Provide the [x, y] coordinate of the cell's center where the given text is located.  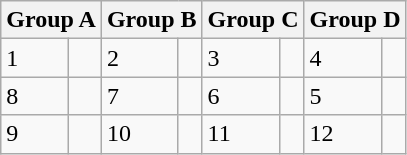
12 [343, 134]
8 [35, 96]
Group A [52, 20]
3 [240, 58]
4 [343, 58]
7 [139, 96]
9 [35, 134]
2 [139, 58]
1 [35, 58]
Group C [253, 20]
10 [139, 134]
Group B [152, 20]
6 [240, 96]
11 [240, 134]
Group D [355, 20]
5 [343, 96]
